From the cell containing the given text, extract its center point as [X, Y] coordinate. 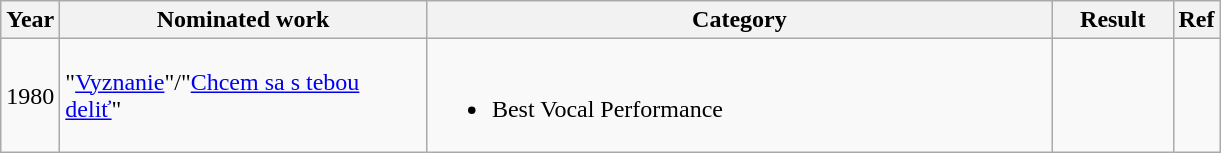
Year [30, 20]
Nominated work [244, 20]
1980 [30, 96]
"Vyznanie"/"Chcem sa s tebou deliť" [244, 96]
Result [1112, 20]
Best Vocal Performance [739, 96]
Category [739, 20]
Ref [1196, 20]
